Determine the [X, Y] coordinate at the center of the cell enclosing the given text.  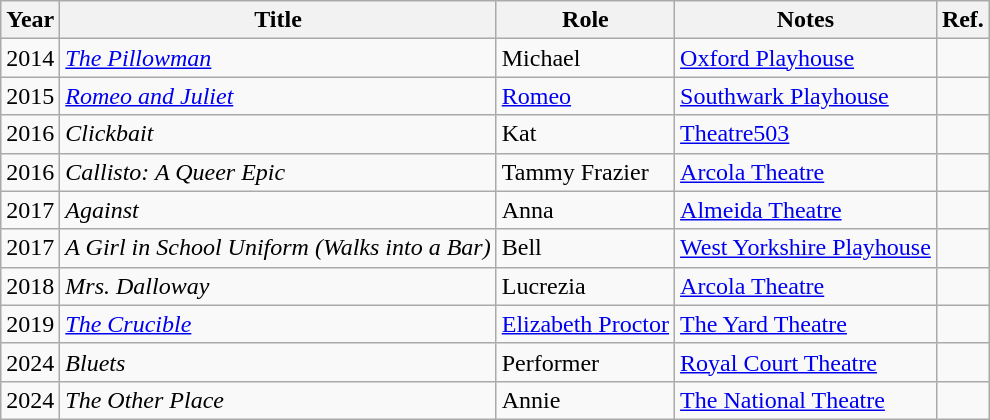
Performer [585, 362]
Role [585, 20]
Against [278, 210]
Lucrezia [585, 286]
A Girl in School Uniform (Walks into a Bar) [278, 248]
The Yard Theatre [806, 324]
The National Theatre [806, 400]
Theatre503 [806, 134]
Notes [806, 20]
2018 [30, 286]
Callisto: A Queer Epic [278, 172]
Royal Court Theatre [806, 362]
Anna [585, 210]
West Yorkshire Playhouse [806, 248]
Annie [585, 400]
Romeo [585, 96]
Michael [585, 58]
Elizabeth Proctor [585, 324]
Mrs. Dalloway [278, 286]
Kat [585, 134]
The Crucible [278, 324]
The Other Place [278, 400]
Almeida Theatre [806, 210]
The Pillowman [278, 58]
2019 [30, 324]
Southwark Playhouse [806, 96]
Oxford Playhouse [806, 58]
Tammy Frazier [585, 172]
Title [278, 20]
Year [30, 20]
Bluets [278, 362]
Bell [585, 248]
2015 [30, 96]
Ref. [962, 20]
2014 [30, 58]
Clickbait [278, 134]
Romeo and Juliet [278, 96]
